For the text-containing cell, return its midpoint in [x, y] coordinate format. 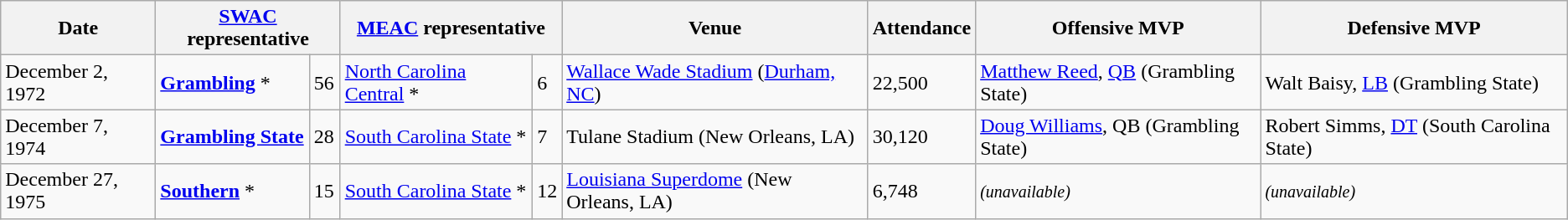
28 [325, 137]
Louisiana Superdome (New Orleans, LA) [715, 191]
Southern * [233, 191]
Offensive MVP [1118, 28]
Walt Baisy, LB (Grambling State) [1414, 82]
6,748 [921, 191]
MEAC representative [451, 28]
Attendance [921, 28]
12 [548, 191]
7 [548, 137]
December 27, 1975 [79, 191]
Matthew Reed, QB (Grambling State) [1118, 82]
Defensive MVP [1414, 28]
Grambling State [233, 137]
6 [548, 82]
Tulane Stadium (New Orleans, LA) [715, 137]
Robert Simms, DT (South Carolina State) [1414, 137]
Doug Williams, QB (Grambling State) [1118, 137]
December 7, 1974 [79, 137]
December 2, 1972 [79, 82]
North Carolina Central * [436, 82]
15 [325, 191]
Venue [715, 28]
22,500 [921, 82]
Date [79, 28]
Grambling * [233, 82]
30,120 [921, 137]
Wallace Wade Stadium (Durham, NC) [715, 82]
56 [325, 82]
SWAC representative [248, 28]
